From the cell containing the given text, extract its center point as (x, y) coordinate. 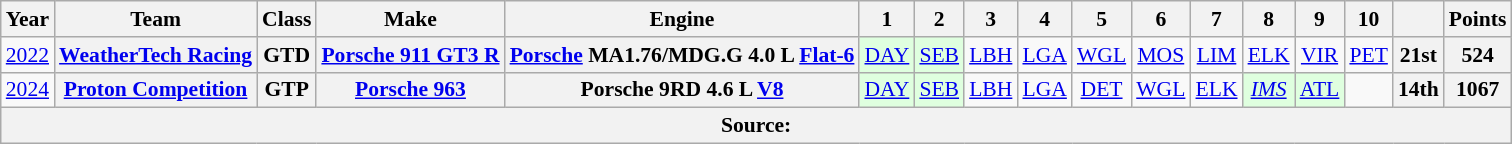
GTD (286, 55)
10 (1368, 19)
Points (1478, 19)
2024 (28, 90)
Engine (682, 19)
Make (410, 19)
MOS (1160, 55)
14th (1418, 90)
ATL (1320, 90)
1 (886, 19)
2 (939, 19)
Source: (756, 126)
21st (1418, 55)
9 (1320, 19)
524 (1478, 55)
7 (1216, 19)
WeatherTech Racing (156, 55)
IMS (1269, 90)
8 (1269, 19)
DET (1102, 90)
3 (990, 19)
Porsche 911 GT3 R (410, 55)
LIM (1216, 55)
VIR (1320, 55)
1067 (1478, 90)
Year (28, 19)
Porsche MA1.76/MDG.G 4.0 L Flat-6 (682, 55)
Porsche 963 (410, 90)
Porsche 9RD 4.6 L V8 (682, 90)
Class (286, 19)
6 (1160, 19)
2022 (28, 55)
GTP (286, 90)
5 (1102, 19)
PET (1368, 55)
4 (1044, 19)
Team (156, 19)
Proton Competition (156, 90)
